Scan for the cell matching the given text and deliver its [X, Y] coordinate at center. 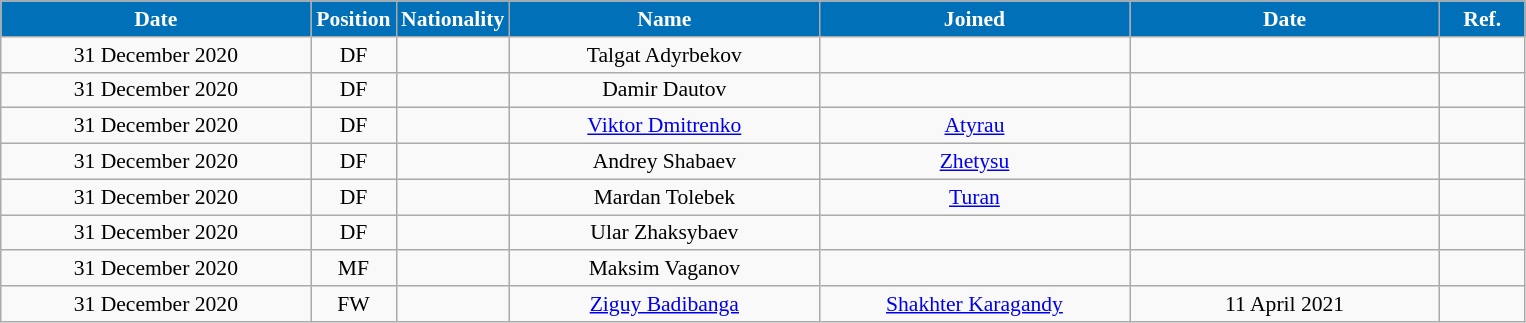
Atyrau [974, 126]
Ref. [1482, 19]
Turan [974, 197]
Damir Dautov [664, 90]
Mardan Tolebek [664, 197]
Shakhter Karagandy [974, 304]
MF [354, 269]
Nationality [452, 19]
Zhetysu [974, 162]
Joined [974, 19]
Maksim Vaganov [664, 269]
Ular Zhaksybaev [664, 233]
Andrey Shabaev [664, 162]
Talgat Adyrbekov [664, 55]
11 April 2021 [1285, 304]
FW [354, 304]
Viktor Dmitrenko [664, 126]
Ziguy Badibanga [664, 304]
Name [664, 19]
Position [354, 19]
